Find where the given text appears and provide that cell's center as [x, y] coordinate. 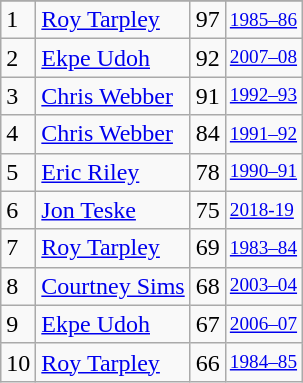
1990–91 [263, 172]
6 [18, 210]
7 [18, 248]
1991–92 [263, 134]
84 [208, 134]
4 [18, 134]
10 [18, 362]
2 [18, 58]
1983–84 [263, 248]
97 [208, 20]
91 [208, 96]
67 [208, 324]
2018-19 [263, 210]
1984–85 [263, 362]
1 [18, 20]
1985–86 [263, 20]
Courtney Sims [113, 286]
68 [208, 286]
2006–07 [263, 324]
69 [208, 248]
92 [208, 58]
66 [208, 362]
1992–93 [263, 96]
3 [18, 96]
9 [18, 324]
Eric Riley [113, 172]
2007–08 [263, 58]
2003–04 [263, 286]
75 [208, 210]
5 [18, 172]
Jon Teske [113, 210]
78 [208, 172]
8 [18, 286]
